For the text-containing cell, return its midpoint in [X, Y] coordinate format. 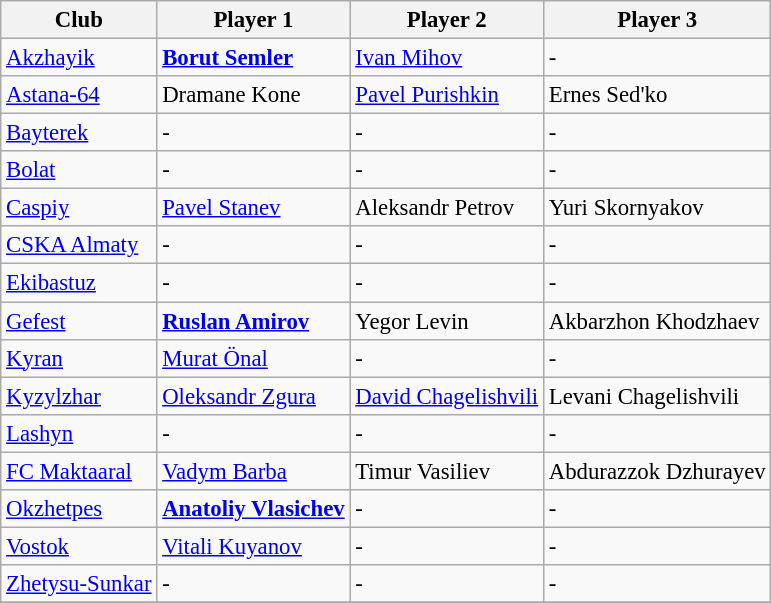
Oleksandr Zgura [254, 396]
Akzhayik [79, 58]
Kyzylzhar [79, 396]
Player 1 [254, 20]
Pavel Stanev [254, 208]
Ekibastuz [79, 283]
Caspiy [79, 208]
Borut Semler [254, 58]
Okzhetpes [79, 509]
Club [79, 20]
Vostok [79, 546]
Vitali Kuyanov [254, 546]
David Chagelishvili [446, 396]
Gefest [79, 321]
Zhetysu-Sunkar [79, 584]
CSKA Almaty [79, 245]
Ruslan Amirov [254, 321]
Astana-64 [79, 95]
Akbarzhon Khodzhaev [657, 321]
Ernes Sed'ko [657, 95]
Yegor Levin [446, 321]
Bolat [79, 170]
Timur Vasiliev [446, 471]
Levani Chagelishvili [657, 396]
Abdurazzok Dzhurayev [657, 471]
Anatoliy Vlasichev [254, 509]
Lashyn [79, 433]
Ivan Mihov [446, 58]
Player 3 [657, 20]
Bayterek [79, 133]
Murat Önal [254, 358]
Vadym Barba [254, 471]
Kyran [79, 358]
FC Maktaaral [79, 471]
Dramane Kone [254, 95]
Yuri Skornyakov [657, 208]
Player 2 [446, 20]
Aleksandr Petrov [446, 208]
Pavel Purishkin [446, 95]
